For the text-containing cell, return its midpoint in (x, y) coordinate format. 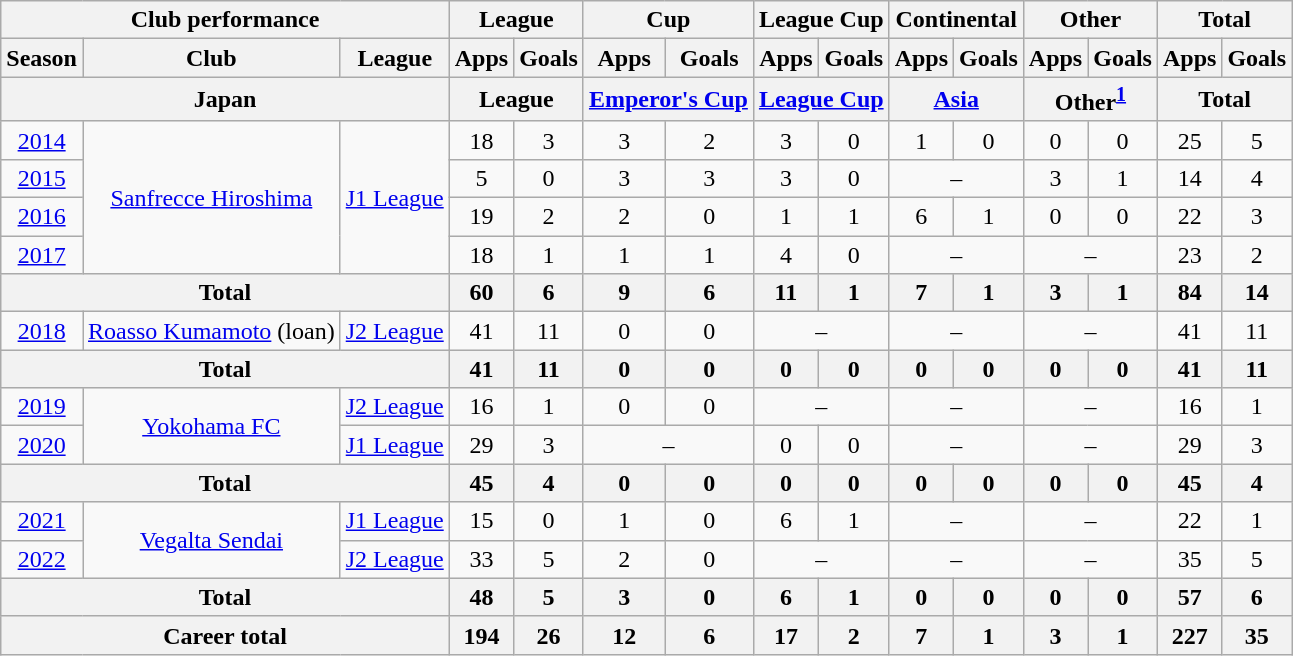
Roasso Kumamoto (loan) (211, 331)
2018 (42, 331)
25 (1189, 140)
2014 (42, 140)
Japan (225, 100)
Continental (956, 20)
Career total (225, 635)
2022 (42, 559)
33 (481, 559)
57 (1189, 597)
Other (1090, 20)
2017 (42, 255)
227 (1189, 635)
Club (211, 58)
Yokohama FC (211, 426)
48 (481, 597)
2016 (42, 217)
19 (481, 217)
23 (1189, 255)
Season (42, 58)
9 (624, 293)
2020 (42, 445)
Emperor's Cup (668, 100)
Asia (956, 100)
2021 (42, 521)
26 (549, 635)
Other1 (1090, 100)
Vegalta Sendai (211, 540)
17 (786, 635)
84 (1189, 293)
Cup (668, 20)
Sanfrecce Hiroshima (211, 197)
12 (624, 635)
2019 (42, 407)
15 (481, 521)
194 (481, 635)
60 (481, 293)
Club performance (225, 20)
2015 (42, 178)
